Scan for the cell matching the given text and deliver its (X, Y) coordinate at center. 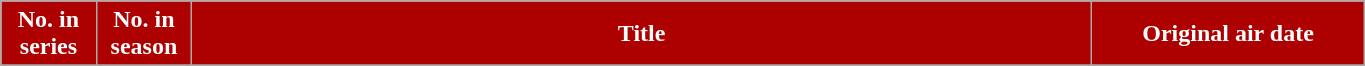
Title (642, 34)
No. inseason (144, 34)
No. inseries (48, 34)
Original air date (1228, 34)
